For the text-containing cell, return its midpoint in (X, Y) coordinate format. 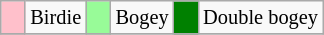
Bogey (142, 17)
Double bogey (260, 17)
Birdie (56, 17)
